Pinpoint the cell where the given text exists, returning its [x, y] midpoint coordinate. 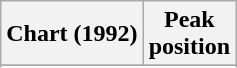
Peakposition [189, 34]
Chart (1992) [72, 34]
